For the text-containing cell, return its midpoint in [X, Y] coordinate format. 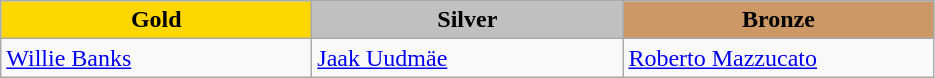
Gold [156, 20]
Willie Banks [156, 58]
Bronze [778, 20]
Jaak Uudmäe [468, 58]
Silver [468, 20]
Roberto Mazzucato [778, 58]
